Extract the [X, Y] coordinate from the center of the cell holding the provided text.  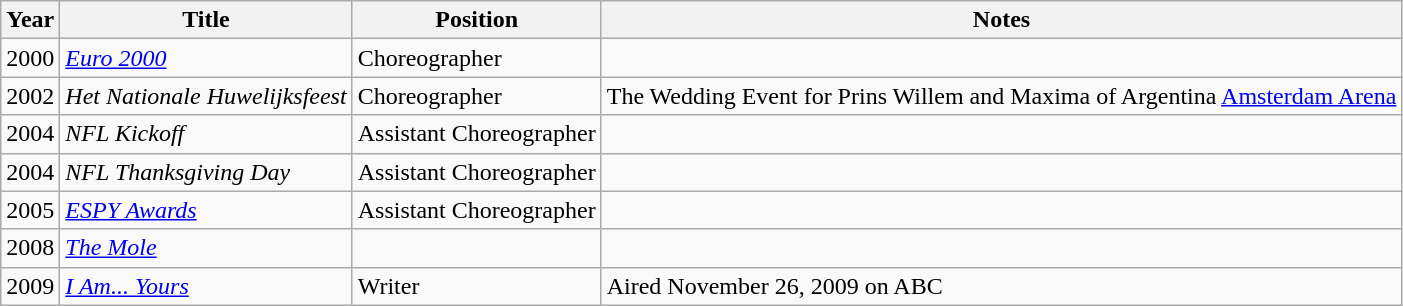
Notes [1002, 20]
Year [30, 20]
Aired November 26, 2009 on ABC [1002, 286]
I Am... Yours [206, 286]
2008 [30, 248]
Writer [476, 286]
The Mole [206, 248]
2002 [30, 96]
NFL Kickoff [206, 134]
2009 [30, 286]
2005 [30, 210]
Euro 2000 [206, 58]
Het Nationale Huwelijksfeest [206, 96]
The Wedding Event for Prins Willem and Maxima of Argentina Amsterdam Arena [1002, 96]
Position [476, 20]
2000 [30, 58]
ESPY Awards [206, 210]
NFL Thanksgiving Day [206, 172]
Title [206, 20]
